Capture the cell that displays the provided text and extract its (x, y) central coordinate. 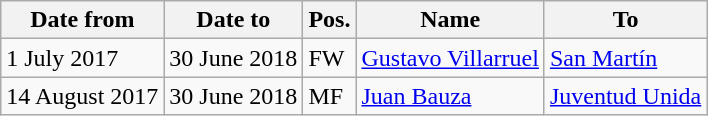
MF (330, 96)
Juventud Unida (625, 96)
To (625, 20)
FW (330, 58)
Name (450, 20)
Pos. (330, 20)
Date from (82, 20)
1 July 2017 (82, 58)
Date to (234, 20)
Gustavo Villarruel (450, 58)
14 August 2017 (82, 96)
Juan Bauza (450, 96)
San Martín (625, 58)
